Pinpoint the cell where the given text exists, returning its (X, Y) midpoint coordinate. 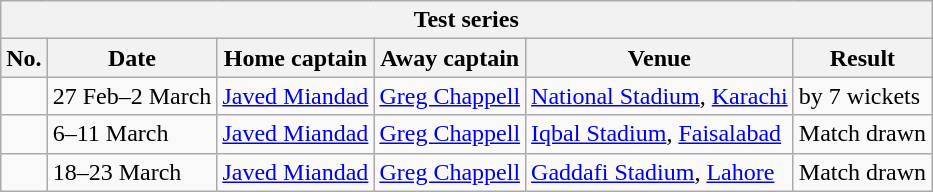
Away captain (450, 58)
Result (862, 58)
27 Feb–2 March (132, 96)
18–23 March (132, 172)
National Stadium, Karachi (660, 96)
Gaddafi Stadium, Lahore (660, 172)
No. (24, 58)
Venue (660, 58)
6–11 March (132, 134)
by 7 wickets (862, 96)
Date (132, 58)
Iqbal Stadium, Faisalabad (660, 134)
Test series (466, 20)
Home captain (296, 58)
